Search for the cell housing the specified text and yield its [x, y] center coordinate. 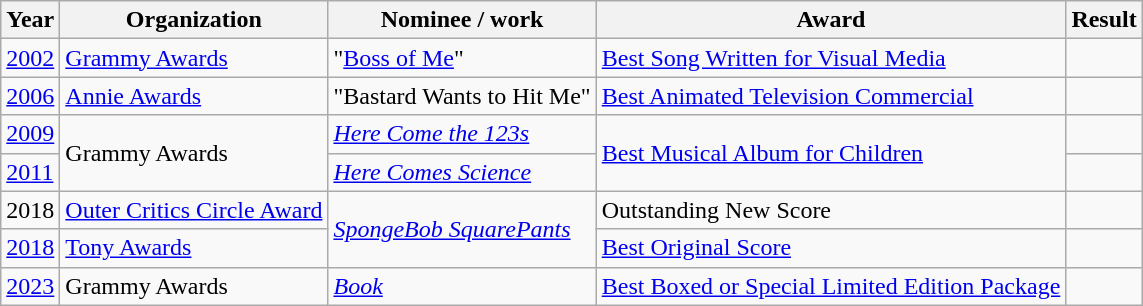
Annie Awards [194, 96]
2023 [30, 286]
Here Come the 123s [462, 134]
Result [1104, 20]
Outstanding New Score [831, 210]
Outer Critics Circle Award [194, 210]
Best Song Written for Visual Media [831, 58]
Award [831, 20]
Organization [194, 20]
Best Musical Album for Children [831, 153]
"Boss of Me" [462, 58]
Here Comes Science [462, 172]
Best Boxed or Special Limited Edition Package [831, 286]
2009 [30, 134]
Book [462, 286]
"Bastard Wants to Hit Me" [462, 96]
Nominee / work [462, 20]
SpongeBob SquarePants [462, 229]
Best Original Score [831, 248]
Tony Awards [194, 248]
2002 [30, 58]
2006 [30, 96]
Best Animated Television Commercial [831, 96]
Year [30, 20]
2011 [30, 172]
